From the cell containing the given text, extract its center point as [X, Y] coordinate. 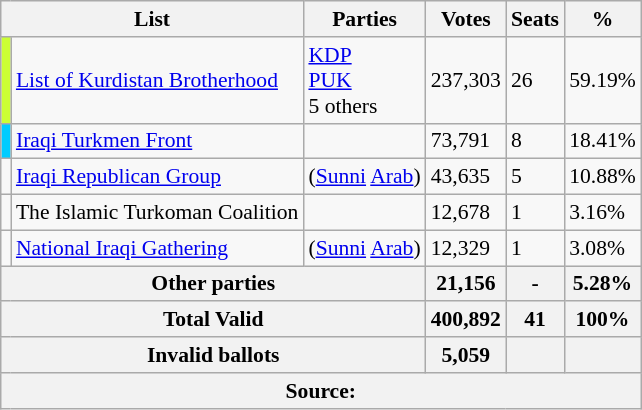
KDPPUK5 others [364, 80]
100% [602, 320]
26 [535, 80]
Seats [535, 19]
Iraqi Republican Group [158, 177]
73,791 [466, 141]
5 [535, 177]
21,156 [466, 284]
43,635 [466, 177]
18.41% [602, 141]
237,303 [466, 80]
List of Kurdistan Brotherhood [158, 80]
Total Valid [214, 320]
5.28% [602, 284]
- [535, 284]
59.19% [602, 80]
41 [535, 320]
12,678 [466, 213]
10.88% [602, 177]
8 [535, 141]
5,059 [466, 355]
3.08% [602, 248]
Source: [321, 391]
Invalid ballots [214, 355]
12,329 [466, 248]
3.16% [602, 213]
List [152, 19]
The Islamic Turkoman Coalition [158, 213]
% [602, 19]
400,892 [466, 320]
Parties [364, 19]
Votes [466, 19]
National Iraqi Gathering [158, 248]
Other parties [214, 284]
Iraqi Turkmen Front [158, 141]
